Pinpoint the cell where the given text exists, returning its (x, y) midpoint coordinate. 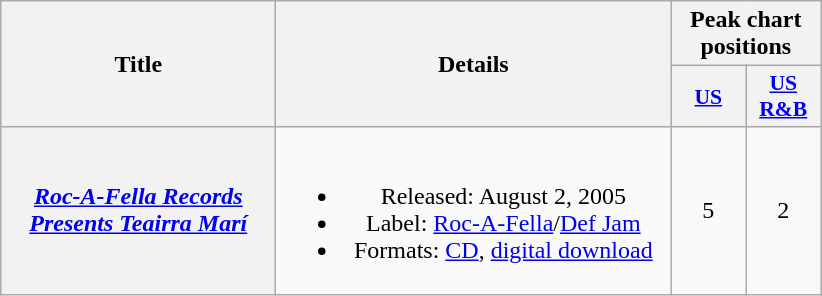
5 (708, 210)
US R&B (784, 96)
2 (784, 210)
Peak chart positions (746, 34)
Details (474, 64)
Title (138, 64)
US (708, 96)
Roc-A-Fella Records Presents Teairra Marí (138, 210)
Released: August 2, 2005Label: Roc-A-Fella/Def JamFormats: CD, digital download (474, 210)
